Return (x, y) of the center of cell containing provided text 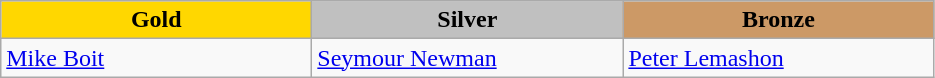
Silver (468, 20)
Peter Lemashon (778, 58)
Gold (156, 20)
Seymour Newman (468, 58)
Mike Boit (156, 58)
Bronze (778, 20)
